Output the (X, Y) coordinate of the center of the cell containing the given text.  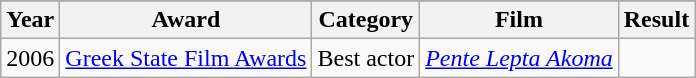
Award (186, 20)
Best actor (366, 58)
Pente Lepta Akoma (520, 58)
Result (656, 20)
2006 (30, 58)
Greek State Film Awards (186, 58)
Year (30, 20)
Film (520, 20)
Category (366, 20)
